Provide the [X, Y] coordinate of the cell's center where the given text is located.  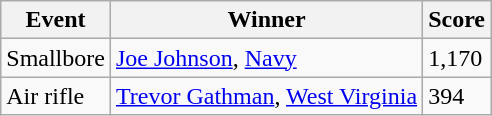
Smallbore [56, 58]
Air rifle [56, 96]
Winner [266, 20]
394 [457, 96]
Score [457, 20]
Trevor Gathman, West Virginia [266, 96]
Joe Johnson, Navy [266, 58]
Event [56, 20]
1,170 [457, 58]
